Pinpoint the cell where the given text exists, returning its (X, Y) midpoint coordinate. 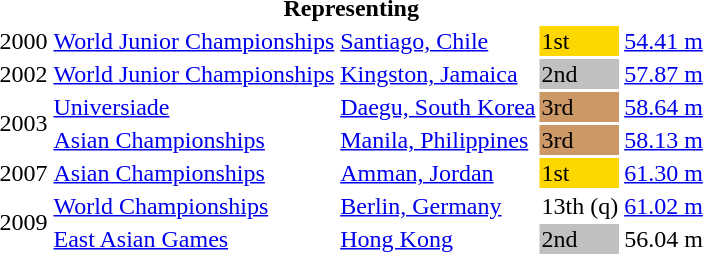
Manila, Philippines (438, 140)
World Championships (194, 206)
13th (q) (580, 206)
Amman, Jordan (438, 173)
Universiade (194, 107)
East Asian Games (194, 239)
Hong Kong (438, 239)
Berlin, Germany (438, 206)
Kingston, Jamaica (438, 74)
Daegu, South Korea (438, 107)
Santiago, Chile (438, 41)
